Output the (X, Y) coordinate of the center of the cell containing the given text.  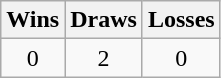
Losses (181, 20)
Wins (33, 20)
2 (104, 58)
Draws (104, 20)
